Return [x, y] of the center of cell containing provided text 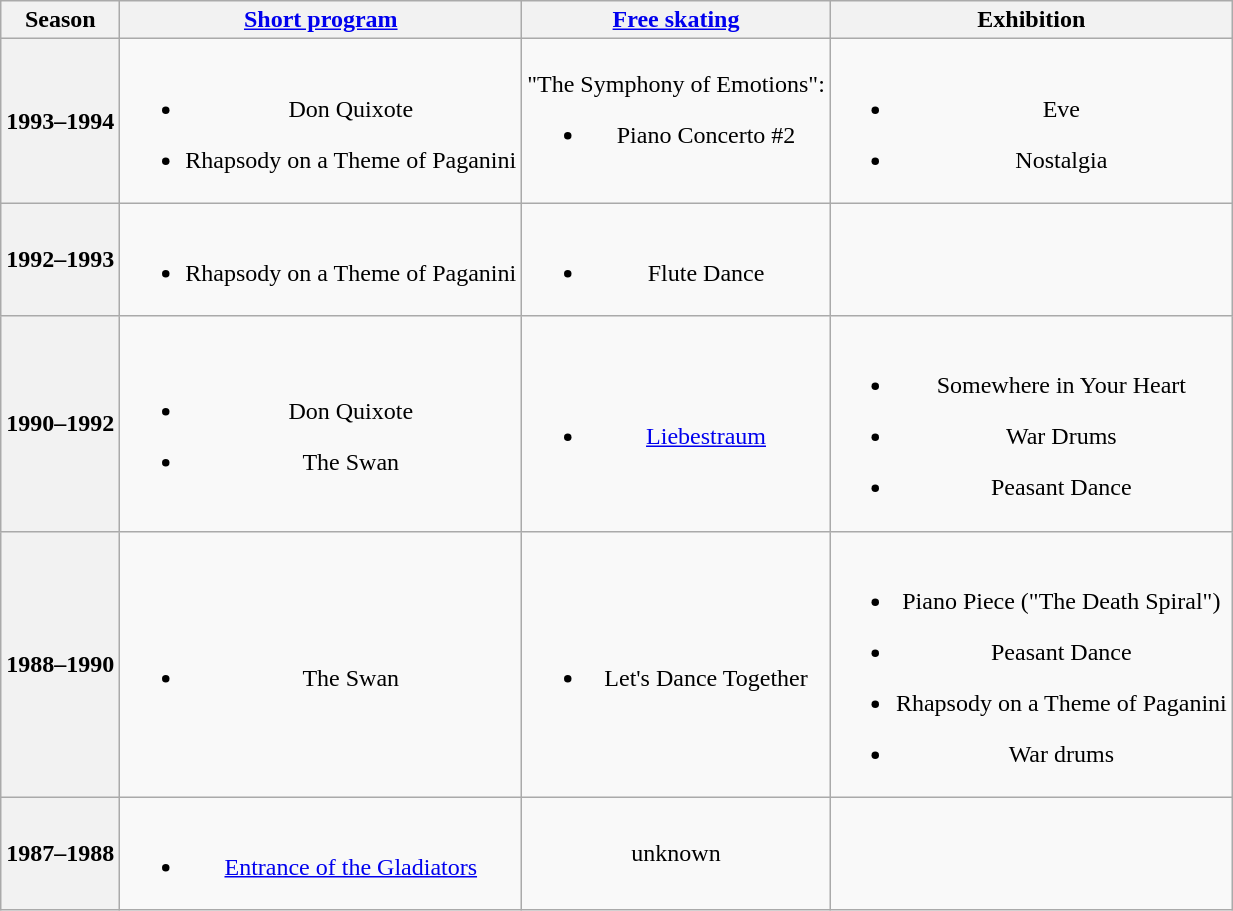
Entrance of the Gladiators [321, 854]
Short program [321, 20]
Exhibition [1031, 20]
Liebestraum [676, 424]
Piano Piece ("The Death Spiral")Peasant DanceRhapsody on a Theme of Paganini War drums [1031, 664]
Somewhere in Your Heart War DrumsPeasant Dance [1031, 424]
unknown [676, 854]
"The Symphony of Emotions":Piano Concerto #2 [676, 121]
Free skating [676, 20]
Don Quixote Rhapsody on a Theme of Paganini [321, 121]
1988–1990 [60, 664]
Rhapsody on a Theme of Paganini [321, 260]
Season [60, 20]
Eve Nostalgia [1031, 121]
1990–1992 [60, 424]
1993–1994 [60, 121]
Flute Dance [676, 260]
1987–1988 [60, 854]
Don Quixote The Swan [321, 424]
The Swan [321, 664]
1992–1993 [60, 260]
Let's Dance Together [676, 664]
